Capture the cell that displays the provided text and extract its (X, Y) central coordinate. 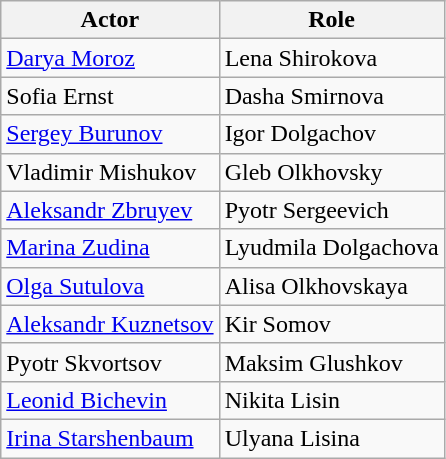
Role (332, 20)
Kir Somov (332, 324)
Nikita Lisin (332, 400)
Actor (110, 20)
Irina Starshenbaum (110, 438)
Lena Shirokova (332, 58)
Alisa Olkhovskaya (332, 286)
Pyotr Sergeevich (332, 210)
Vladimir Mishukov (110, 172)
Olga Sutulova (110, 286)
Igor Dolgachov (332, 134)
Sergey Burunov (110, 134)
Aleksandr Zbruyev (110, 210)
Darya Moroz (110, 58)
Pyotr Skvortsov (110, 362)
Ulyana Lisina (332, 438)
Dasha Smirnova (332, 96)
Aleksandr Kuznetsov (110, 324)
Lyudmila Dolgachova (332, 248)
Maksim Glushkov (332, 362)
Sofia Ernst (110, 96)
Gleb Olkhovsky (332, 172)
Leonid Bichevin (110, 400)
Marina Zudina (110, 248)
